Determine the [x, y] coordinate at the center of the cell enclosing the given text.  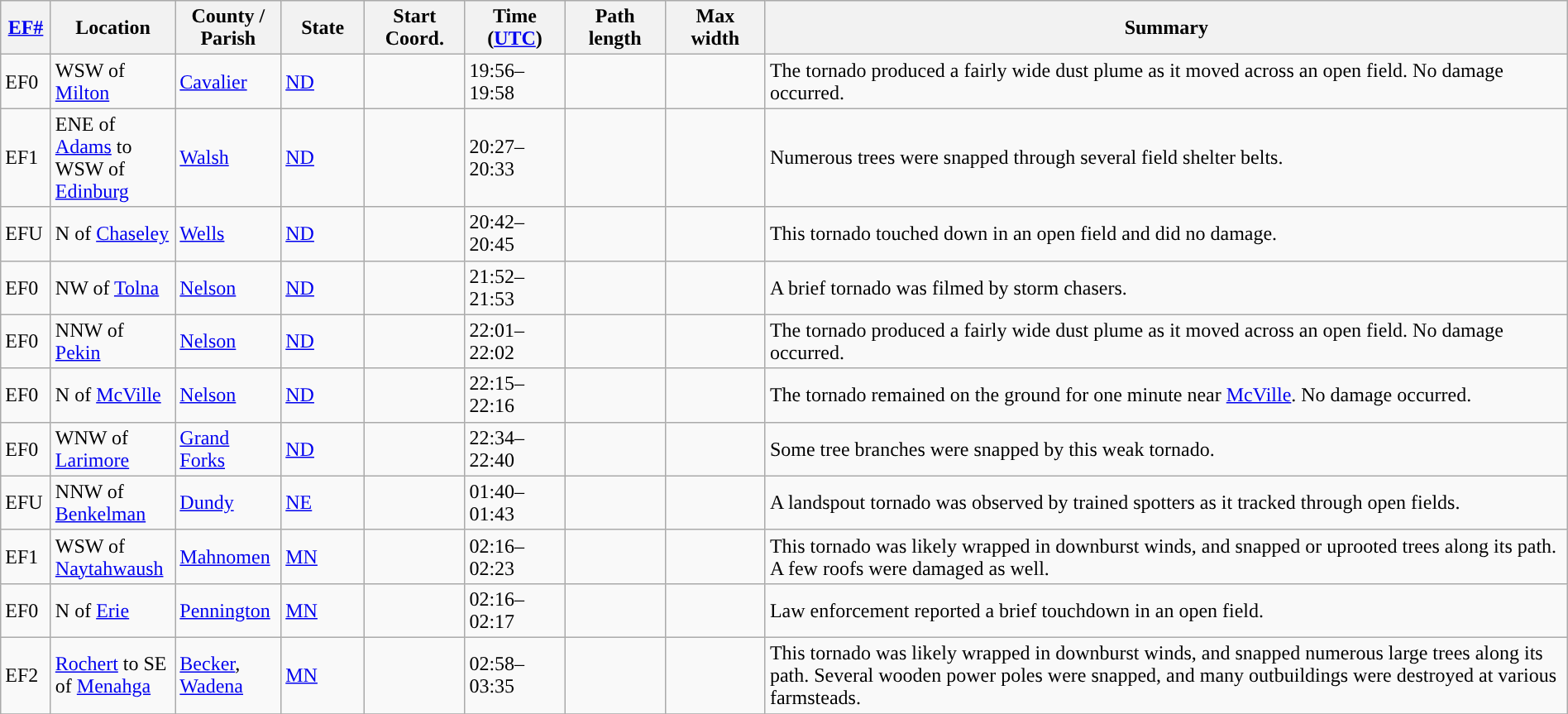
Some tree branches were snapped by this weak tornado. [1166, 448]
NE [323, 503]
02:16–02:17 [514, 611]
Numerous trees were snapped through several field shelter belts. [1166, 157]
Mahnomen [228, 556]
The tornado remained on the ground for one minute near McVille. No damage occurred. [1166, 395]
20:42–20:45 [514, 233]
N of McVille [112, 395]
EF2 [26, 675]
A landspout tornado was observed by trained spotters as it tracked through open fields. [1166, 503]
20:27–20:33 [514, 157]
22:01–22:02 [514, 341]
Law enforcement reported a brief touchdown in an open field. [1166, 611]
ENE of Adams to WSW of Edinburg [112, 157]
Dundy [228, 503]
WSW of Naytahwaush [112, 556]
Walsh [228, 157]
Time (UTC) [514, 28]
22:34–22:40 [514, 448]
Grand Forks [228, 448]
N of Chaseley [112, 233]
Pennington [228, 611]
NNW of Pekin [112, 341]
WSW of Milton [112, 81]
19:56–19:58 [514, 81]
EF# [26, 28]
NW of Tolna [112, 288]
Location [112, 28]
NNW of Benkelman [112, 503]
A brief tornado was filmed by storm chasers. [1166, 288]
County / Parish [228, 28]
02:58–03:35 [514, 675]
State [323, 28]
Summary [1166, 28]
01:40–01:43 [514, 503]
02:16–02:23 [514, 556]
Wells [228, 233]
Cavalier [228, 81]
21:52–21:53 [514, 288]
This tornado touched down in an open field and did no damage. [1166, 233]
WNW of Larimore [112, 448]
Max width [715, 28]
Path length [615, 28]
Rochert to SE of Menahga [112, 675]
Start Coord. [415, 28]
This tornado was likely wrapped in downburst winds, and snapped or uprooted trees along its path. A few roofs were damaged as well. [1166, 556]
Becker, Wadena [228, 675]
N of Erie [112, 611]
22:15–22:16 [514, 395]
